For the text-containing cell, return its midpoint in (x, y) coordinate format. 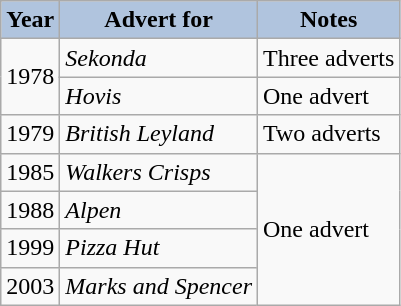
Three adverts (329, 58)
1979 (30, 134)
2003 (30, 286)
Notes (329, 20)
Two adverts (329, 134)
1985 (30, 172)
1978 (30, 77)
British Leyland (159, 134)
Walkers Crisps (159, 172)
Alpen (159, 210)
Hovis (159, 96)
1999 (30, 248)
Sekonda (159, 58)
Advert for (159, 20)
1988 (30, 210)
Year (30, 20)
Marks and Spencer (159, 286)
Pizza Hut (159, 248)
